Determine the [x, y] coordinate at the center of the cell enclosing the given text.  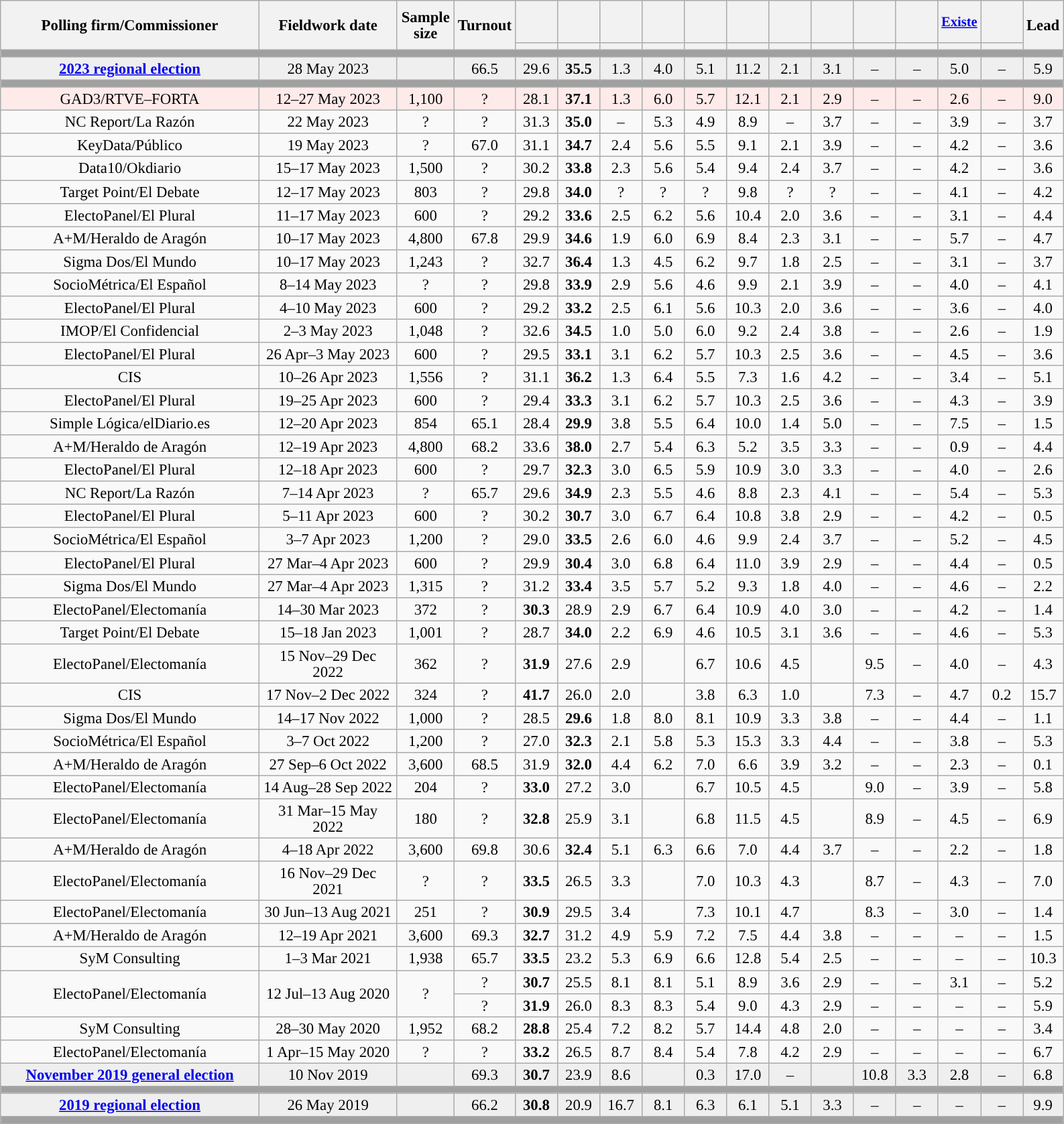
29.4 [536, 401]
GAD3/RTVE–FORTA [130, 99]
Fieldwork date [328, 25]
65.1 [485, 424]
Turnout [485, 25]
4–18 Apr 2022 [328, 850]
6.5 [664, 471]
27.2 [578, 788]
1.1 [1043, 719]
8.0 [664, 719]
854 [426, 424]
9.1 [748, 146]
31 Mar–15 May 2022 [328, 819]
32.0 [578, 764]
9.7 [748, 261]
35.0 [578, 122]
1,100 [426, 99]
67.0 [485, 146]
32.8 [536, 819]
28.1 [536, 99]
14.4 [748, 1028]
4.8 [790, 1028]
33.0 [536, 788]
12–19 Apr 2023 [328, 446]
12 Jul–13 Aug 2020 [328, 993]
33.4 [578, 586]
9.3 [748, 586]
14–30 Mar 2023 [328, 609]
0.2 [1002, 694]
7–14 Apr 2023 [328, 493]
2.8 [959, 1075]
27.0 [536, 741]
29.0 [536, 540]
31.3 [536, 122]
IMOP/El Confidencial [130, 331]
30.4 [578, 563]
1–3 Mar 2021 [328, 958]
Sample size [426, 25]
66.2 [485, 1105]
12.1 [748, 99]
28.4 [536, 424]
10–26 Apr 2023 [328, 377]
10.6 [748, 664]
23.9 [578, 1075]
27.6 [578, 664]
1,048 [426, 331]
3–7 Oct 2022 [328, 741]
9.4 [748, 169]
9.2 [748, 331]
0.1 [1043, 764]
11–17 May 2023 [328, 214]
34.7 [578, 146]
32.6 [536, 331]
1,500 [426, 169]
12–27 May 2023 [328, 99]
0.3 [705, 1075]
33.1 [578, 354]
1,952 [426, 1028]
11.5 [748, 819]
0.9 [959, 446]
803 [426, 192]
Lead [1043, 25]
67.8 [485, 239]
15–18 Jan 2023 [328, 633]
33.8 [578, 169]
30 Jun–13 Aug 2021 [328, 913]
1.6 [790, 377]
324 [426, 694]
10.4 [748, 214]
4–10 May 2023 [328, 308]
9.8 [748, 192]
1,315 [426, 586]
8–14 May 2023 [328, 284]
2019 regional election [130, 1105]
32.4 [578, 850]
11.2 [748, 68]
27 Sep–6 Oct 2022 [328, 764]
1,243 [426, 261]
12–20 Apr 2023 [328, 424]
30.8 [536, 1105]
17.0 [748, 1075]
Polling firm/Commissioner [130, 25]
28–30 May 2020 [328, 1028]
10 Nov 2019 [328, 1075]
3–7 Apr 2023 [328, 540]
November 2019 general election [130, 1075]
69.8 [485, 850]
28.8 [536, 1028]
10.0 [748, 424]
66.5 [485, 68]
41.7 [536, 694]
36.4 [578, 261]
Existe [959, 21]
30.3 [536, 609]
30.6 [536, 850]
25.4 [578, 1028]
1 Apr–15 May 2020 [328, 1051]
14 Aug–28 Sep 2022 [328, 788]
17 Nov–2 Dec 2022 [328, 694]
15.3 [748, 741]
Data10/Okdiario [130, 169]
15.7 [1043, 694]
25.9 [578, 819]
251 [426, 913]
28.7 [536, 633]
7.8 [748, 1051]
2–3 May 2023 [328, 331]
KeyData/Público [130, 146]
204 [426, 788]
16 Nov–29 Dec 2021 [328, 881]
12–18 Apr 2023 [328, 471]
12–19 Apr 2021 [328, 936]
1,000 [426, 719]
10.1 [748, 913]
34.9 [578, 493]
8.8 [748, 493]
15 Nov–29 Dec 2022 [328, 664]
362 [426, 664]
9.5 [874, 664]
29.7 [536, 471]
372 [426, 609]
28.5 [536, 719]
26 Apr–3 May 2023 [328, 354]
28 May 2023 [328, 68]
2023 regional election [130, 68]
22 May 2023 [328, 122]
30.9 [536, 913]
16.7 [621, 1105]
1,556 [426, 377]
15–17 May 2023 [328, 169]
28.9 [578, 609]
23.2 [578, 958]
8.6 [621, 1075]
1,001 [426, 633]
11.0 [748, 563]
14–17 Nov 2022 [328, 719]
37.1 [578, 99]
8.2 [664, 1028]
180 [426, 819]
19–25 Apr 2023 [328, 401]
68.5 [485, 764]
1,938 [426, 958]
33.3 [578, 401]
Simple Lógica/elDiario.es [130, 424]
34.6 [578, 239]
25.5 [578, 983]
33.9 [578, 284]
26 May 2019 [328, 1105]
19 May 2023 [328, 146]
2.7 [621, 446]
3.2 [833, 764]
36.2 [578, 377]
5–11 Apr 2023 [328, 516]
12.8 [748, 958]
12–17 May 2023 [328, 192]
35.5 [578, 68]
20.9 [578, 1105]
38.0 [578, 446]
34.5 [578, 331]
